Extract the (X, Y) coordinate from the center of the cell holding the provided text.  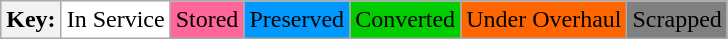
Under Overhaul (544, 20)
Preserved (297, 20)
Key: (31, 20)
Stored (207, 20)
In Service (116, 20)
Converted (406, 20)
Scrapped (677, 20)
